Capture the cell that displays the provided text and extract its [x, y] central coordinate. 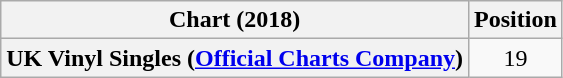
Position [516, 20]
UK Vinyl Singles (Official Charts Company) [235, 58]
Chart (2018) [235, 20]
19 [516, 58]
